Provide the (X, Y) coordinate of the cell's center where the given text is located.  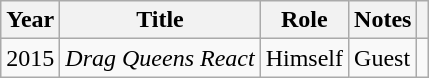
Guest (383, 58)
Year (30, 20)
Drag Queens React (160, 58)
Notes (383, 20)
Himself (304, 58)
2015 (30, 58)
Title (160, 20)
Role (304, 20)
